From the cell containing the given text, extract its center point as (x, y) coordinate. 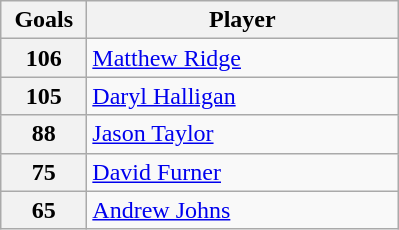
Matthew Ridge (242, 58)
Daryl Halligan (242, 96)
88 (44, 134)
Andrew Johns (242, 210)
Goals (44, 20)
Jason Taylor (242, 134)
106 (44, 58)
65 (44, 210)
Player (242, 20)
105 (44, 96)
75 (44, 172)
David Furner (242, 172)
